Search for the cell housing the specified text and yield its (x, y) center coordinate. 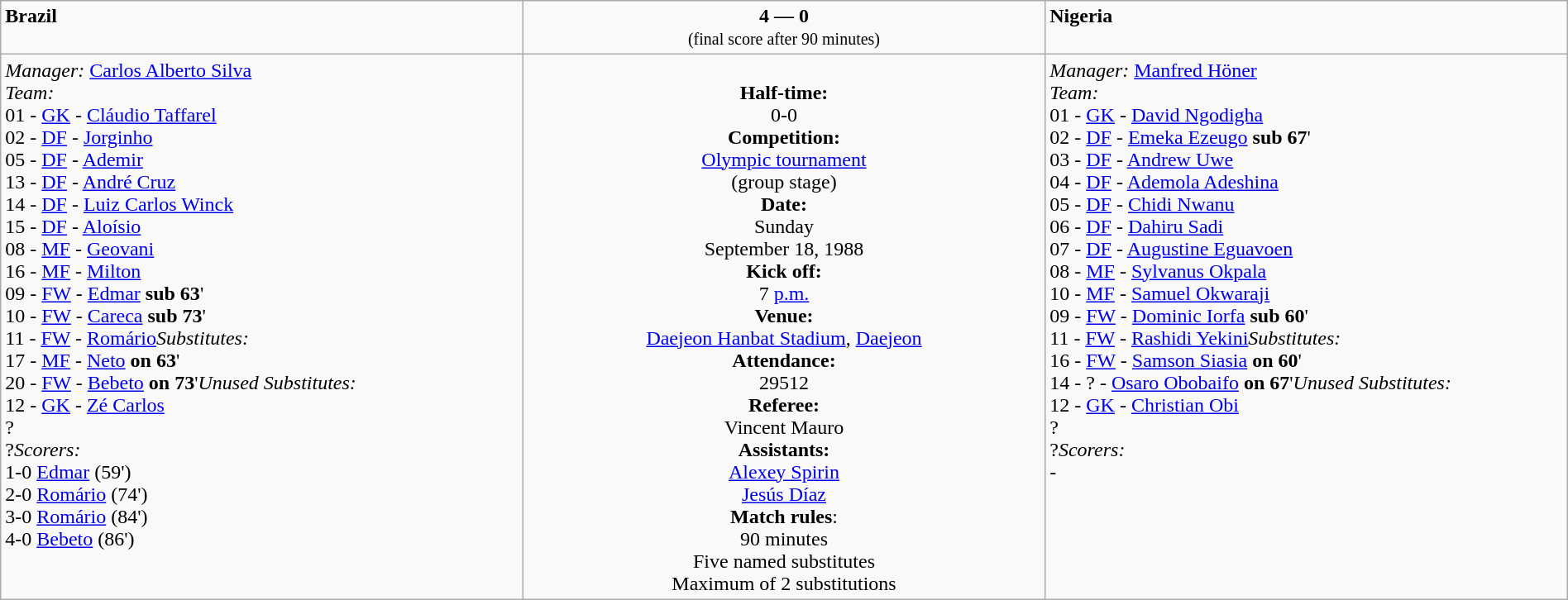
4 — 0(final score after 90 minutes) (784, 28)
Nigeria (1307, 28)
Brazil (262, 28)
